Extract the [X, Y] coordinate from the center of the cell holding the provided text.  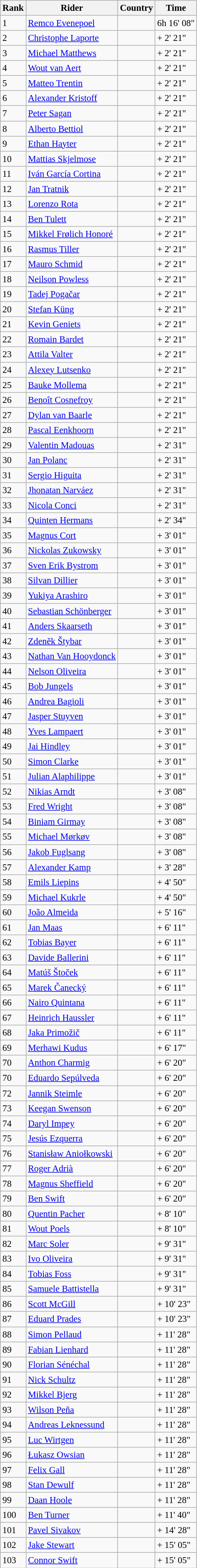
Time [176, 8]
79 [13, 1199]
Jan Tratnik [72, 189]
Ivo Oliveira [72, 1259]
Tobias Foss [72, 1274]
77 [13, 1169]
99 [13, 1500]
Silvan Dillier [72, 581]
81 [13, 1229]
45 [13, 686]
Alberto Bettiol [72, 129]
Stefan Küng [72, 310]
35 [13, 536]
24 [13, 370]
61 [13, 927]
João Almeida [72, 912]
Nicola Conci [72, 506]
Valentin Madouas [72, 445]
Ben Turner [72, 1515]
21 [13, 324]
Wilson Peña [72, 1410]
Jan Polanc [72, 460]
Daryl Impey [72, 1123]
Daan Hoole [72, 1500]
Mattias Skjelmose [72, 159]
59 [13, 897]
Neilson Powless [72, 279]
95 [13, 1440]
51 [13, 777]
Jasper Stuyven [72, 716]
Keegan Swenson [72, 1108]
12 [13, 189]
72 [13, 1093]
5 [13, 83]
Rank [13, 8]
Magnus Sheffield [72, 1184]
84 [13, 1274]
Peter Sagan [72, 113]
Emils Liepins [72, 882]
Nelson Oliveira [72, 671]
67 [13, 1018]
68 [13, 1033]
Luc Wirtgen [72, 1440]
Florian Sénéchal [72, 1364]
96 [13, 1455]
Sebastian Schönberger [72, 611]
73 [13, 1108]
87 [13, 1319]
76 [13, 1153]
55 [13, 837]
Marc Soler [72, 1244]
91 [13, 1380]
83 [13, 1259]
Marek Čanecký [72, 988]
+ 6' 17" [176, 1048]
6 [13, 98]
Country [136, 8]
15 [13, 234]
52 [13, 792]
Ben Swift [72, 1199]
8 [13, 129]
Romain Bardet [72, 340]
4 [13, 68]
Simon Pellaud [72, 1334]
Matteo Trentin [72, 83]
43 [13, 656]
Nick Schultz [72, 1380]
+ 3' 28" [176, 867]
47 [13, 716]
65 [13, 988]
Remco Evenepoel [72, 23]
90 [13, 1364]
Simon Clarke [72, 762]
Nikias Arndt [72, 792]
Dylan van Baarle [72, 415]
22 [13, 340]
19 [13, 294]
69 [13, 1048]
94 [13, 1425]
50 [13, 762]
Scott McGill [72, 1304]
Biniam Girmay [72, 822]
53 [13, 807]
46 [13, 701]
Quinten Hermans [72, 520]
39 [13, 596]
44 [13, 671]
74 [13, 1123]
Jaka Primožič [72, 1033]
Jesús Ezquerra [72, 1138]
33 [13, 506]
32 [13, 490]
34 [13, 520]
+ 2' 34" [176, 520]
Andrea Bagioli [72, 701]
93 [13, 1410]
Anders Skaarseth [72, 626]
Jakob Fuglsang [72, 852]
Nathan Van Hooydonck [72, 656]
Wout Poels [72, 1229]
92 [13, 1395]
101 [13, 1530]
Magnus Cort [72, 536]
2 [13, 38]
Mauro Schmid [72, 264]
54 [13, 822]
18 [13, 279]
7 [13, 113]
Samuele Battistella [72, 1289]
14 [13, 219]
Jannik Steimle [72, 1093]
41 [13, 626]
13 [13, 204]
Alexander Kristoff [72, 98]
Anthon Charmig [72, 1063]
20 [13, 310]
3 [13, 53]
Connor Swift [72, 1560]
Roger Adrià [72, 1169]
Zdeněk Štybar [72, 641]
Felix Gall [72, 1470]
Mikkel Bjerg [72, 1395]
Michael Mørkøv [72, 837]
Ethan Hayter [72, 144]
Benoît Cosnefroy [72, 400]
40 [13, 611]
Pavel Sivakov [72, 1530]
Ben Tulett [72, 219]
Alexander Kamp [72, 867]
78 [13, 1184]
+ 5' 16" [176, 912]
86 [13, 1304]
Jan Maas [72, 927]
Christophe Laporte [72, 38]
+ 14' 28" [176, 1530]
48 [13, 731]
28 [13, 430]
36 [13, 550]
49 [13, 747]
30 [13, 460]
Eduardo Sepúlveda [72, 1078]
Tobias Bayer [72, 943]
Alexey Lutsenko [72, 370]
26 [13, 400]
11 [13, 174]
66 [13, 1003]
Rider [72, 8]
16 [13, 249]
Eduard Prades [72, 1319]
6h 16' 08" [176, 23]
Julian Alaphilippe [72, 777]
Fabian Lienhard [72, 1349]
Davide Ballerini [72, 957]
Bauke Mollema [72, 385]
85 [13, 1289]
25 [13, 385]
62 [13, 943]
Jake Stewart [72, 1546]
103 [13, 1560]
98 [13, 1485]
+ 11' 40" [176, 1515]
31 [13, 475]
75 [13, 1138]
58 [13, 882]
64 [13, 973]
Rasmus Tiller [72, 249]
23 [13, 355]
89 [13, 1349]
10 [13, 159]
Merhawi Kudus [72, 1048]
56 [13, 852]
27 [13, 415]
82 [13, 1244]
Stan Dewulf [72, 1485]
100 [13, 1515]
Sergio Higuita [72, 475]
Yves Lampaert [72, 731]
Nairo Quintana [72, 1003]
Heinrich Haussler [72, 1018]
Łukasz Owsian [72, 1455]
Matúš Štoček [72, 973]
Lorenzo Rota [72, 204]
Michael Matthews [72, 53]
9 [13, 144]
Yukiya Arashiro [72, 596]
57 [13, 867]
97 [13, 1470]
Jai Hindley [72, 747]
29 [13, 445]
Fred Wright [72, 807]
17 [13, 264]
Nickolas Zukowsky [72, 550]
88 [13, 1334]
37 [13, 566]
1 [13, 23]
Kevin Geniets [72, 324]
38 [13, 581]
Jhonatan Narváez [72, 490]
Attila Valter [72, 355]
Iván García Cortina [72, 174]
Wout van Aert [72, 68]
Stanisław Aniołkowski [72, 1153]
Andreas Leknessund [72, 1425]
Sven Erik Bystrom [72, 566]
60 [13, 912]
80 [13, 1214]
Quentin Pacher [72, 1214]
63 [13, 957]
Tadej Pogačar [72, 294]
Mikkel Frølich Honoré [72, 234]
Bob Jungels [72, 686]
102 [13, 1546]
42 [13, 641]
Michael Kukrle [72, 897]
Pascal Eenkhoorn [72, 430]
